Extract the [x, y] coordinate from the center of the cell holding the provided text.  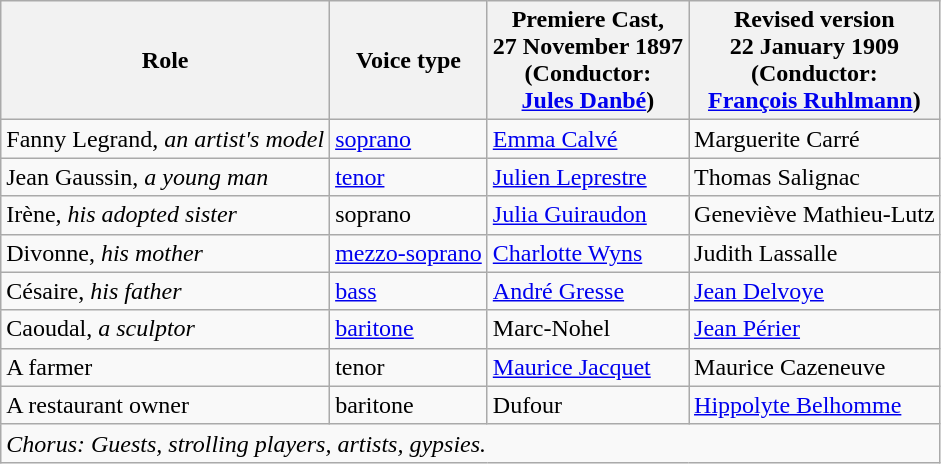
bass [409, 291]
Marguerite Carré [815, 139]
Hippolyte Belhomme [815, 405]
Jean Gaussin, a young man [166, 177]
Césaire, his father [166, 291]
Charlotte Wyns [588, 253]
Fanny Legrand, an artist's model [166, 139]
Thomas Salignac [815, 177]
Emma Calvé [588, 139]
Premiere Cast,27 November 1897(Conductor:Jules Danbé) [588, 60]
Maurice Cazeneuve [815, 367]
Dufour [588, 405]
A farmer [166, 367]
André Gresse [588, 291]
Maurice Jacquet [588, 367]
Divonne, his mother [166, 253]
Irène, his adopted sister [166, 215]
Geneviève Mathieu-Lutz [815, 215]
Revised version22 January 1909(Conductor:François Ruhlmann) [815, 60]
A restaurant owner [166, 405]
Marc-Nohel [588, 329]
Julien Leprestre [588, 177]
Caoudal, a sculptor [166, 329]
Judith Lassalle [815, 253]
Role [166, 60]
Jean Périer [815, 329]
Voice type [409, 60]
Julia Guiraudon [588, 215]
mezzo-soprano [409, 253]
Jean Delvoye [815, 291]
Chorus: Guests, strolling players, artists, gypsies. [470, 443]
